Return the (x, y) coordinate for the center point of the cell that contains the specified text.  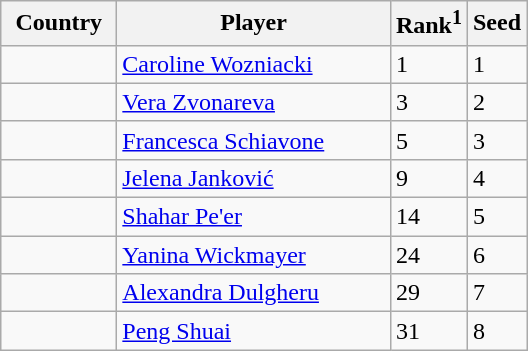
6 (496, 255)
7 (496, 293)
Peng Shuai (254, 331)
31 (428, 331)
Jelena Janković (254, 178)
24 (428, 255)
Shahar Pe'er (254, 217)
8 (496, 331)
Rank1 (428, 24)
Player (254, 24)
Francesca Schiavone (254, 140)
Alexandra Dulgheru (254, 293)
14 (428, 217)
2 (496, 102)
Yanina Wickmayer (254, 255)
4 (496, 178)
Caroline Wozniacki (254, 64)
Seed (496, 24)
Country (59, 24)
9 (428, 178)
Vera Zvonareva (254, 102)
29 (428, 293)
